From the cell containing the given text, extract its center point as (X, Y) coordinate. 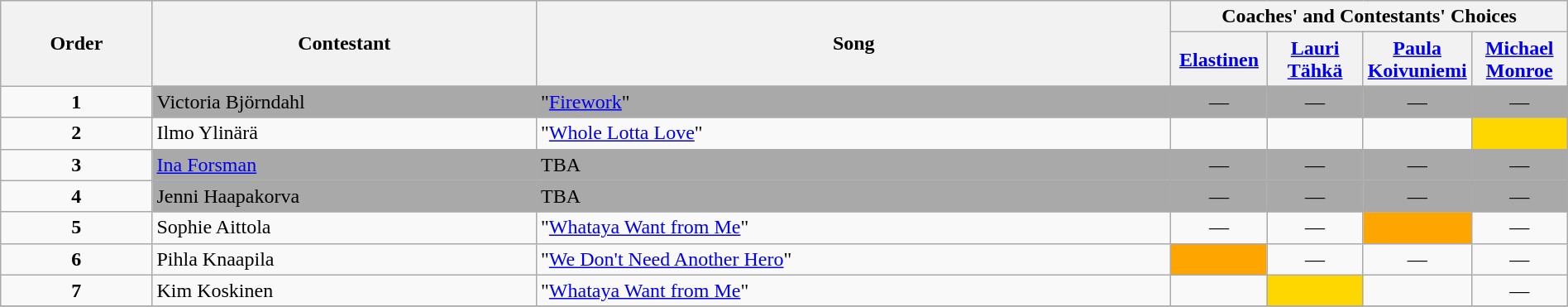
Song (853, 43)
Victoria Björndahl (344, 102)
Coaches' and Contestants' Choices (1370, 17)
Lauri Tähkä (1315, 60)
3 (76, 165)
Paula Koivuniemi (1417, 60)
Ina Forsman (344, 165)
Kim Koskinen (344, 290)
"Firework" (853, 102)
7 (76, 290)
"We Don't Need Another Hero" (853, 259)
Ilmo Ylinärä (344, 133)
5 (76, 228)
1 (76, 102)
"Whole Lotta Love" (853, 133)
6 (76, 259)
Contestant (344, 43)
Pihla Knaapila (344, 259)
Jenni Haapakorva (344, 196)
2 (76, 133)
Sophie Aittola (344, 228)
4 (76, 196)
Michael Monroe (1519, 60)
Elastinen (1219, 60)
Order (76, 43)
